Find where the given text appears and provide that cell's center as [x, y] coordinate. 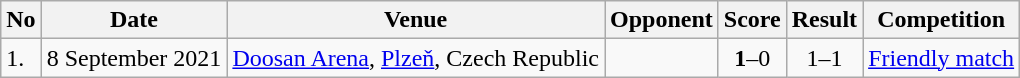
Date [134, 20]
Opponent [661, 20]
Doosan Arena, Plzeň, Czech Republic [416, 58]
Result [824, 20]
Venue [416, 20]
No [21, 20]
Friendly match [942, 58]
8 September 2021 [134, 58]
1. [21, 58]
1–1 [824, 58]
Competition [942, 20]
Score [752, 20]
1–0 [752, 58]
